Search for the cell housing the specified text and yield its (X, Y) center coordinate. 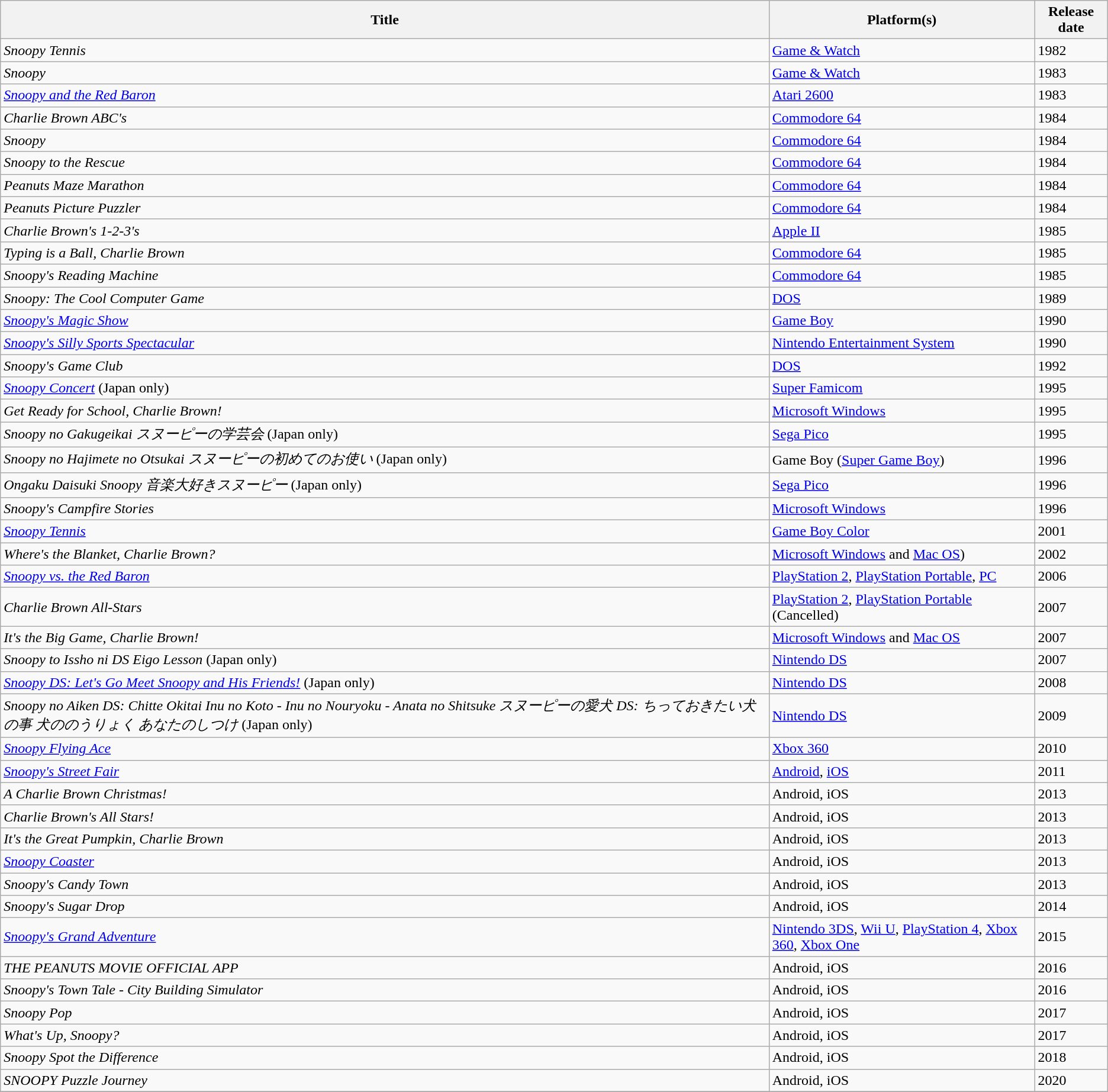
Snoopy's Campfire Stories (385, 509)
2001 (1071, 531)
Nintendo Entertainment System (902, 343)
Snoopy vs. the Red Baron (385, 576)
Snoopy Flying Ace (385, 749)
Snoopy's Town Tale - City Building Simulator (385, 990)
Snoopy's Sugar Drop (385, 907)
2014 (1071, 907)
Game Boy (Super Game Boy) (902, 459)
Typing is a Ball, Charlie Brown (385, 253)
Microsoft Windows and Mac OS (902, 637)
Snoopy's Game Club (385, 366)
2002 (1071, 554)
Snoopy's Candy Town (385, 884)
2018 (1071, 1058)
Get Ready for School, Charlie Brown! (385, 411)
Charlie Brown ABC's (385, 118)
2015 (1071, 938)
Peanuts Picture Puzzler (385, 208)
2011 (1071, 771)
Nintendo 3DS, Wii U, PlayStation 4, Xbox 360, Xbox One (902, 938)
Charlie Brown's 1-2-3's (385, 230)
Super Famicom (902, 388)
THE PEANUTS MOVIE OFFICIAL APP (385, 968)
Snoopy DS: Let's Go Meet Snoopy and His Friends! (Japan only) (385, 682)
It's the Big Game, Charlie Brown! (385, 637)
Snoopy's Silly Sports Spectacular (385, 343)
Game Boy (902, 321)
1982 (1071, 50)
2006 (1071, 576)
Snoopy's Street Fair (385, 771)
Snoopy no Aiken DS: Chitte Okitai Inu no Koto - Inu no Nouryoku - Anata no Shitsuke スヌーピーの愛犬 DS: ちっておきたい犬の事 犬ののうりょく あなたのしつけ (Japan only) (385, 716)
Charlie Brown's All Stars! (385, 816)
Title (385, 20)
Snoopy no Gakugeikai スヌーピーの学芸会 (Japan only) (385, 434)
2008 (1071, 682)
Ongaku Daisuki Snoopy 音楽大好きスヌーピー (Japan only) (385, 485)
Snoopy's Grand Adventure (385, 938)
Apple II (902, 230)
2020 (1071, 1080)
1992 (1071, 366)
Snoopy's Magic Show (385, 321)
Snoopy: The Cool Computer Game (385, 298)
A Charlie Brown Christmas! (385, 794)
Microsoft Windows and Mac OS) (902, 554)
Snoopy Spot the Difference (385, 1058)
Game Boy Color (902, 531)
What's Up, Snoopy? (385, 1035)
Snoopy's Reading Machine (385, 275)
Peanuts Maze Marathon (385, 185)
1989 (1071, 298)
PlayStation 2, PlayStation Portable (Cancelled) (902, 607)
Xbox 360 (902, 749)
Platform(s) (902, 20)
Atari 2600 (902, 95)
Snoopy Coaster (385, 861)
Snoopy Pop (385, 1013)
Snoopy to the Rescue (385, 163)
Snoopy to Issho ni DS Eigo Lesson (Japan only) (385, 660)
It's the Great Pumpkin, Charlie Brown (385, 839)
Release date (1071, 20)
Charlie Brown All-Stars (385, 607)
Snoopy and the Red Baron (385, 95)
2010 (1071, 749)
Where's the Blanket, Charlie Brown? (385, 554)
Snoopy Concert (Japan only) (385, 388)
Snoopy no Hajimete no Otsukai スヌーピーの初めてのお使い (Japan only) (385, 459)
SNOOPY Puzzle Journey (385, 1080)
PlayStation 2, PlayStation Portable, PC (902, 576)
2009 (1071, 716)
